Find where the given text appears and provide that cell's center as (x, y) coordinate. 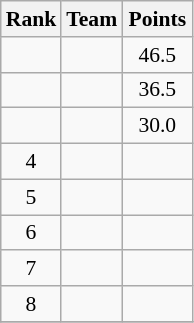
Team (92, 19)
5 (32, 197)
8 (32, 304)
46.5 (157, 55)
7 (32, 269)
4 (32, 162)
Rank (32, 19)
Points (157, 19)
30.0 (157, 126)
36.5 (157, 90)
6 (32, 233)
